Detect which cell encompasses the target text, then output its [X, Y] center coordinate. 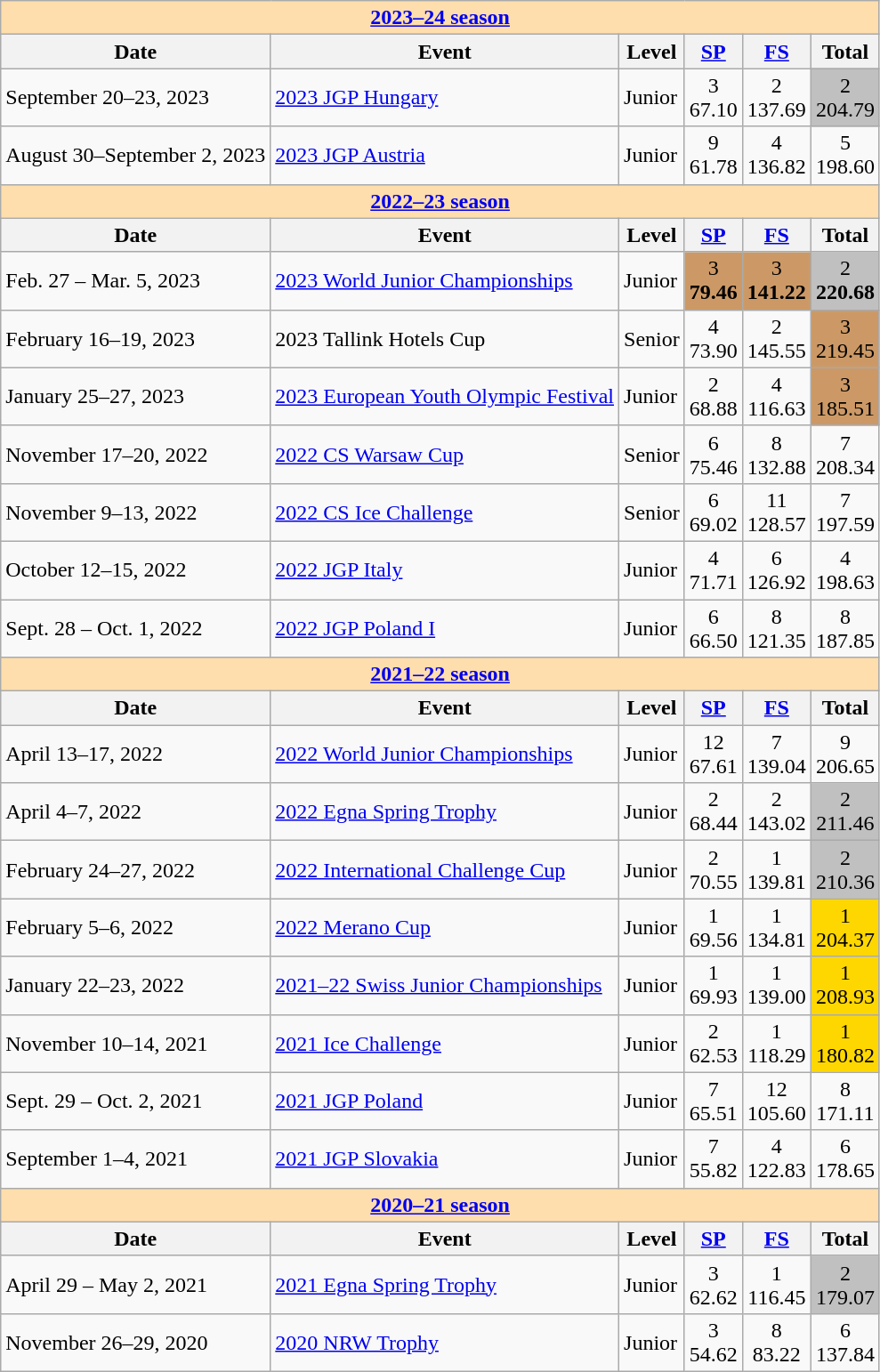
January 25–27, 2023 [135, 397]
2022 Merano Cup [445, 927]
Sept. 29 – Oct. 2, 2021 [135, 1102]
2 220.68 [845, 281]
1 208.93 [845, 986]
2021–22 season [440, 674]
2022 JGP Poland I [445, 628]
2021 Ice Challenge [445, 1043]
November 10–14, 2021 [135, 1043]
4 136.82 [776, 155]
7 139.04 [776, 755]
2 210.36 [845, 870]
2020 NRW Trophy [445, 1342]
12 67.61 [714, 755]
2022 World Junior Championships [445, 755]
2022 CS Warsaw Cup [445, 454]
1 116.45 [776, 1285]
2 145.55 [776, 338]
1 180.82 [845, 1043]
2 70.55 [714, 870]
3 185.51 [845, 397]
2022 CS Ice Challenge [445, 512]
8 121.35 [776, 628]
February 16–19, 2023 [135, 338]
Sept. 28 – Oct. 1, 2022 [135, 628]
2022 JGP Italy [445, 569]
2 143.02 [776, 811]
2023 JGP Hungary [445, 98]
1 69.56 [714, 927]
January 22–23, 2022 [135, 986]
April 4–7, 2022 [135, 811]
1 139.00 [776, 986]
7 65.51 [714, 1102]
2021–22 Swiss Junior Championships [445, 986]
November 9–13, 2022 [135, 512]
7 197.59 [845, 512]
September 1–4, 2021 [135, 1158]
11 128.57 [776, 512]
8 132.88 [776, 454]
November 17–20, 2022 [135, 454]
February 24–27, 2022 [135, 870]
7 208.34 [845, 454]
October 12–15, 2022 [135, 569]
September 20–23, 2023 [135, 98]
3 67.10 [714, 98]
2022 Egna Spring Trophy [445, 811]
April 13–17, 2022 [135, 755]
February 5–6, 2022 [135, 927]
12 105.60 [776, 1102]
2 204.79 [845, 98]
3 62.62 [714, 1285]
2023 World Junior Championships [445, 281]
8 83.22 [776, 1342]
2021 JGP Poland [445, 1102]
4 198.63 [845, 569]
Feb. 27 – Mar. 5, 2023 [135, 281]
4 71.71 [714, 569]
3 219.45 [845, 338]
6 66.50 [714, 628]
2 68.88 [714, 397]
6 126.92 [776, 569]
2023 Tallink Hotels Cup [445, 338]
1 134.81 [776, 927]
2 62.53 [714, 1043]
2 137.69 [776, 98]
5 198.60 [845, 155]
2023 European Youth Olympic Festival [445, 397]
2 211.46 [845, 811]
August 30–September 2, 2023 [135, 155]
2022 International Challenge Cup [445, 870]
4 73.90 [714, 338]
3 54.62 [714, 1342]
2 68.44 [714, 811]
2020–21 season [440, 1205]
3 141.22 [776, 281]
1 204.37 [845, 927]
November 26–29, 2020 [135, 1342]
4 122.83 [776, 1158]
9 61.78 [714, 155]
6 137.84 [845, 1342]
2 179.07 [845, 1285]
4 116.63 [776, 397]
2022–23 season [440, 201]
2023–24 season [440, 18]
1 69.93 [714, 986]
1 118.29 [776, 1043]
8 171.11 [845, 1102]
April 29 – May 2, 2021 [135, 1285]
6 69.02 [714, 512]
7 55.82 [714, 1158]
2021 JGP Slovakia [445, 1158]
6 178.65 [845, 1158]
2023 JGP Austria [445, 155]
2021 Egna Spring Trophy [445, 1285]
8 187.85 [845, 628]
9 206.65 [845, 755]
6 75.46 [714, 454]
3 79.46 [714, 281]
1 139.81 [776, 870]
